Return the (x, y) coordinate for the center point of the cell that contains the specified text.  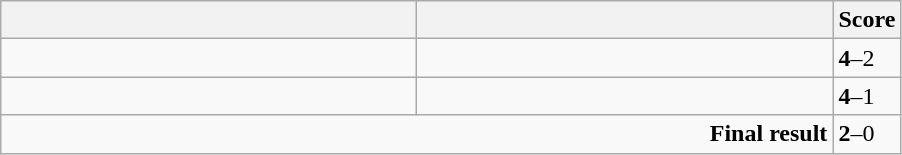
4–1 (867, 96)
4–2 (867, 58)
Final result (417, 134)
2–0 (867, 134)
Score (867, 20)
